Output the (x, y) coordinate of the center of the cell containing the given text.  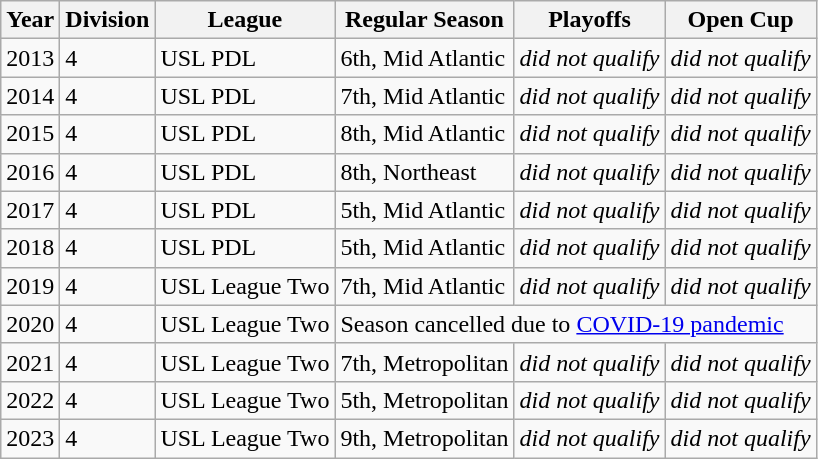
2021 (30, 362)
6th, Mid Atlantic (424, 58)
Season cancelled due to COVID-19 pandemic (576, 324)
2023 (30, 438)
Regular Season (424, 20)
2018 (30, 248)
Year (30, 20)
Playoffs (590, 20)
Division (108, 20)
2013 (30, 58)
9th, Metropolitan (424, 438)
2015 (30, 134)
2017 (30, 210)
2020 (30, 324)
League (245, 20)
7th, Metropolitan (424, 362)
5th, Metropolitan (424, 400)
Open Cup (740, 20)
2014 (30, 96)
2016 (30, 172)
2019 (30, 286)
2022 (30, 400)
8th, Northeast (424, 172)
8th, Mid Atlantic (424, 134)
